Pinpoint the cell where the given text exists, returning its (X, Y) midpoint coordinate. 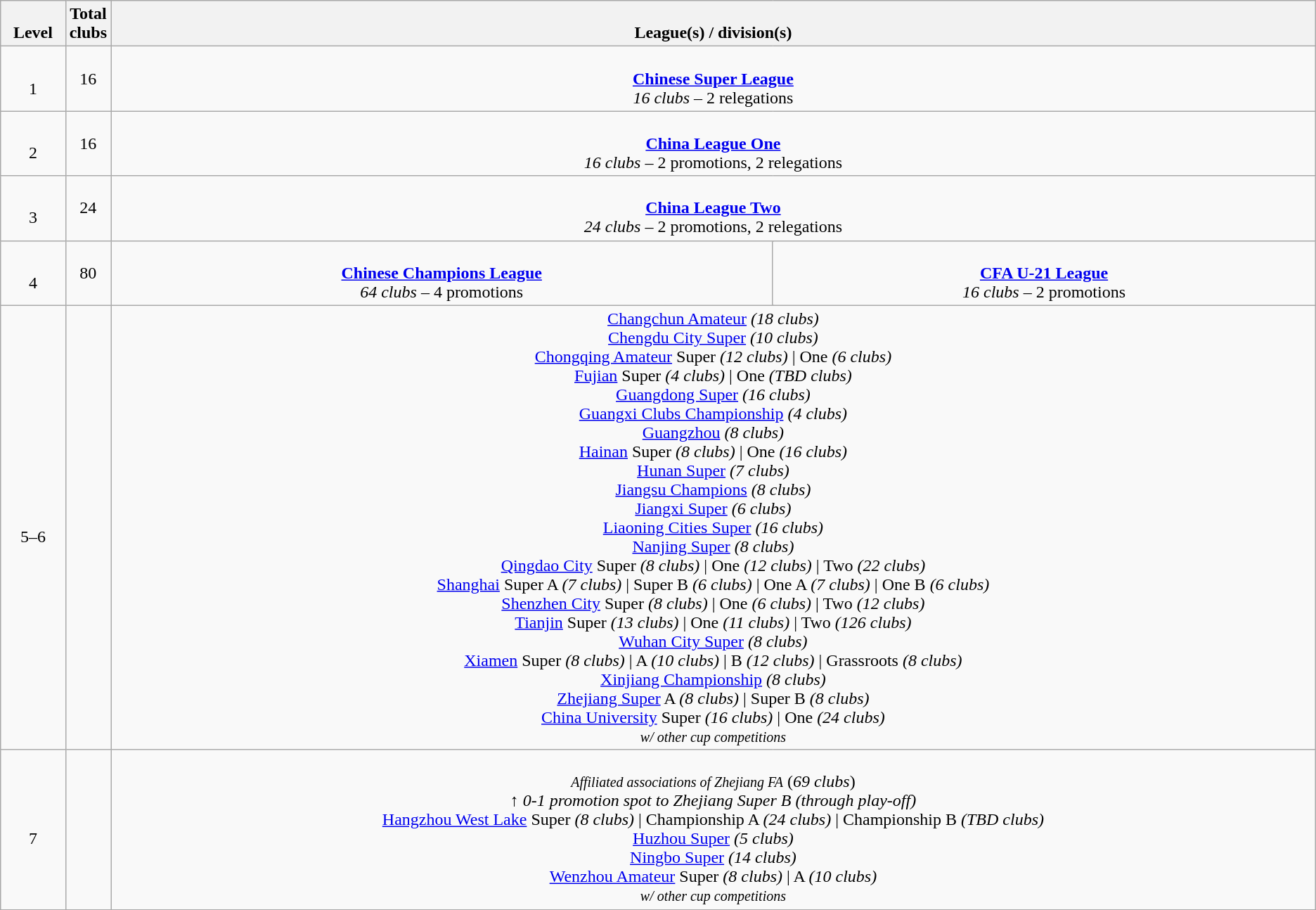
7 (33, 830)
2 (33, 143)
Chinese Champions League 64 clubs – 4 promotions (441, 273)
3 (33, 208)
80 (88, 273)
China League Two 24 clubs – 2 promotions, 2 relegations (714, 208)
4 (33, 273)
Level (33, 24)
Chinese Super League 16 clubs – 2 relegations (714, 79)
24 (88, 208)
1 (33, 79)
Total clubs (88, 24)
5–6 (33, 527)
League(s) / division(s) (714, 24)
China League One 16 clubs – 2 promotions, 2 relegations (714, 143)
CFA U-21 League 16 clubs – 2 promotions (1044, 273)
